Scan for the cell matching the given text and deliver its [X, Y] coordinate at center. 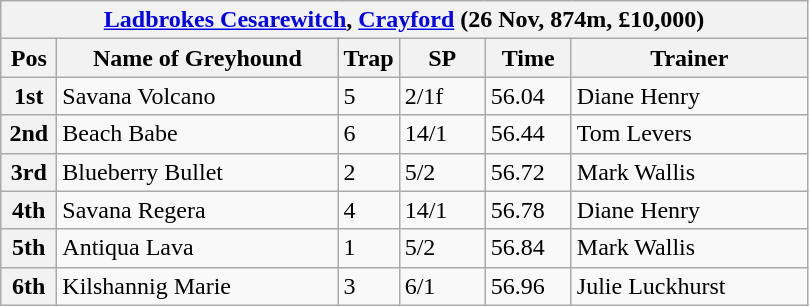
SP [442, 58]
6th [29, 286]
56.96 [528, 286]
4th [29, 210]
Julie Luckhurst [689, 286]
Pos [29, 58]
5th [29, 248]
Trap [368, 58]
1 [368, 248]
Blueberry Bullet [198, 172]
Ladbrokes Cesarewitch, Crayford (26 Nov, 874m, £10,000) [404, 20]
56.78 [528, 210]
Beach Babe [198, 134]
Name of Greyhound [198, 58]
56.44 [528, 134]
56.04 [528, 96]
5 [368, 96]
2 [368, 172]
6/1 [442, 286]
Savana Volcano [198, 96]
Savana Regera [198, 210]
Antiqua Lava [198, 248]
3 [368, 286]
Time [528, 58]
Trainer [689, 58]
2nd [29, 134]
Tom Levers [689, 134]
Kilshannig Marie [198, 286]
56.72 [528, 172]
1st [29, 96]
56.84 [528, 248]
4 [368, 210]
2/1f [442, 96]
3rd [29, 172]
6 [368, 134]
